From the cell containing the given text, extract its center point as (X, Y) coordinate. 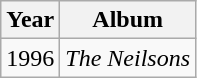
1996 (30, 58)
The Neilsons (128, 58)
Year (30, 20)
Album (128, 20)
